Locate the cell with the specified text and output its [x, y] center coordinate. 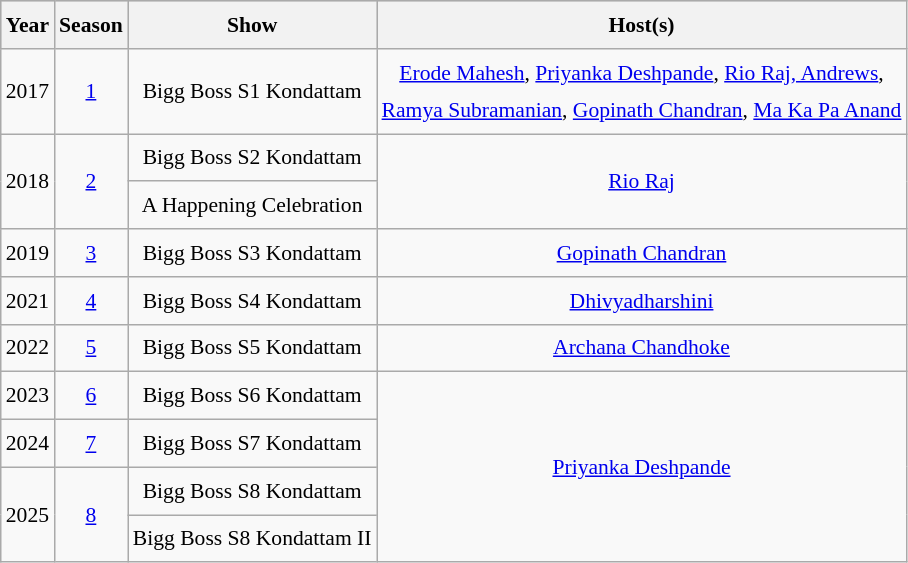
2017 [28, 92]
5 [91, 348]
2022 [28, 348]
Show [252, 25]
2018 [28, 182]
3 [91, 253]
Bigg Boss S5 Kondattam [252, 348]
Bigg Boss S1 Kondattam [252, 92]
2025 [28, 514]
Bigg Boss S8 Kondattam II [252, 539]
Host(s) [642, 25]
2 [91, 182]
Gopinath Chandran [642, 253]
Archana Chandhoke [642, 348]
2021 [28, 301]
2024 [28, 444]
2023 [28, 396]
Bigg Boss S3 Kondattam [252, 253]
Dhivyadharshini [642, 301]
7 [91, 444]
Bigg Boss S7 Kondattam [252, 444]
Bigg Boss S4 Kondattam [252, 301]
4 [91, 301]
1 [91, 92]
Priyanka Deshpande [642, 467]
Erode Mahesh, Priyanka Deshpande, Rio Raj, Andrews, Ramya Subramanian, Gopinath Chandran, Ma Ka Pa Anand [642, 92]
Bigg Boss S8 Kondattam [252, 491]
2019 [28, 253]
8 [91, 514]
A Happening Celebration [252, 206]
Year [28, 25]
Bigg Boss S2 Kondattam [252, 158]
Rio Raj [642, 182]
Season [91, 25]
Bigg Boss S6 Kondattam [252, 396]
6 [91, 396]
